Extract the [x, y] coordinate from the center of the cell holding the provided text.  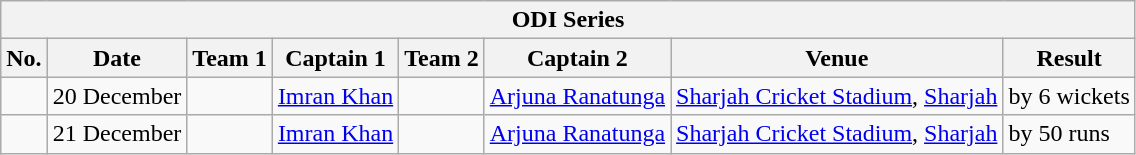
by 6 wickets [1069, 96]
20 December [117, 96]
Captain 2 [577, 58]
by 50 runs [1069, 134]
Result [1069, 58]
ODI Series [568, 20]
Captain 1 [335, 58]
Team 1 [230, 58]
Team 2 [442, 58]
Date [117, 58]
No. [24, 58]
Venue [837, 58]
21 December [117, 134]
